From the cell containing the given text, extract its center point as [x, y] coordinate. 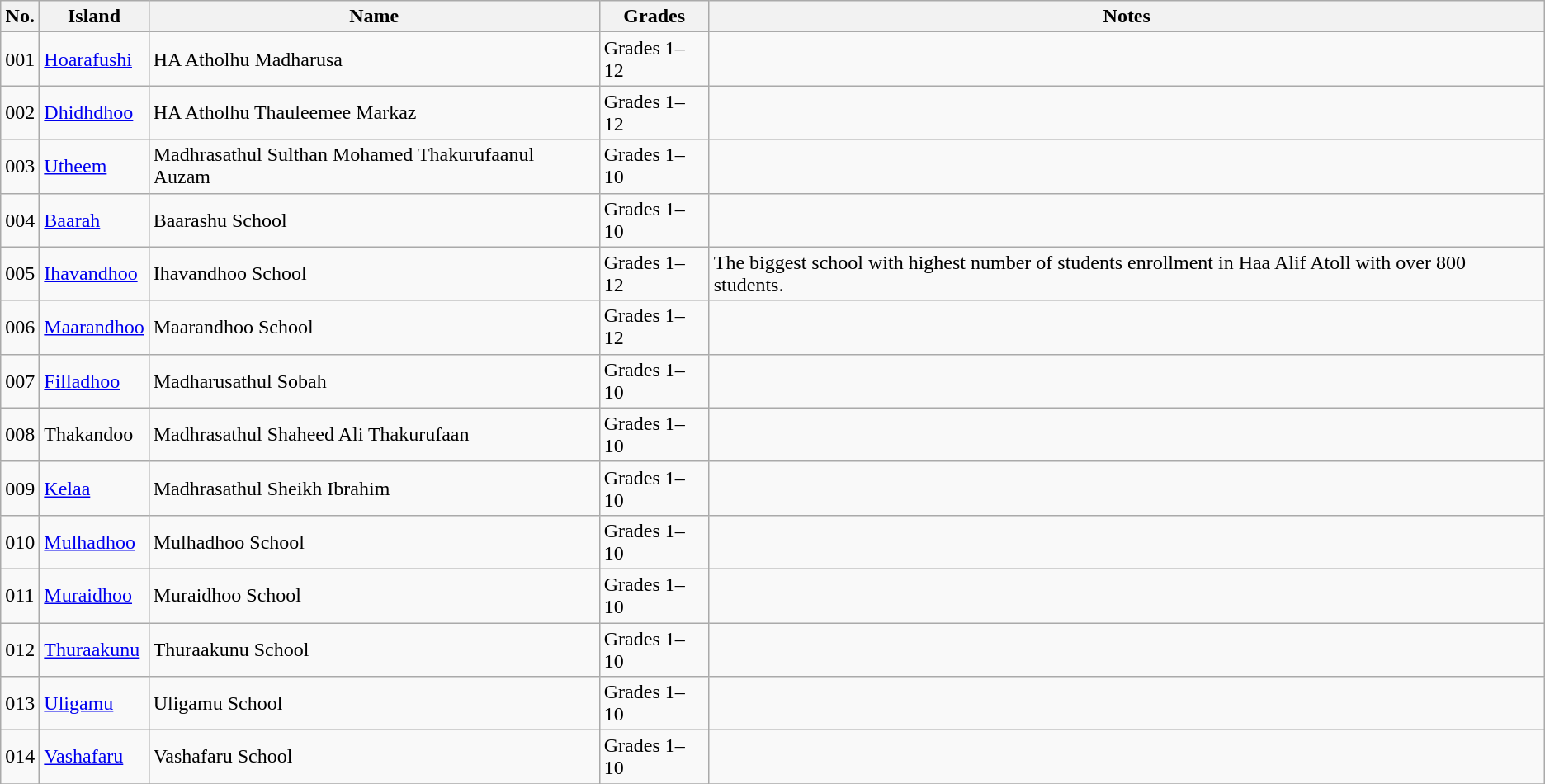
Muraidhoo School [374, 596]
Mulhadhoo [94, 541]
007 [20, 381]
Vashafaru School [374, 758]
Uligamu [94, 703]
002 [20, 112]
005 [20, 274]
Name [374, 17]
004 [20, 220]
013 [20, 703]
Utheem [94, 167]
Island [94, 17]
Madhrasathul Shaheed Ali Thakurufaan [374, 434]
HA Atholhu Thauleemee Markaz [374, 112]
010 [20, 541]
Madharusathul Sobah [374, 381]
Baarashu School [374, 220]
Notes [1127, 17]
006 [20, 327]
Thuraakunu School [374, 649]
014 [20, 758]
Grades [654, 17]
Maarandhoo School [374, 327]
Hoarafushi [94, 59]
Kelaa [94, 489]
The biggest school with highest number of students enrollment in Haa Alif Atoll with over 800 students. [1127, 274]
Madhrasathul Sheikh Ibrahim [374, 489]
Madhrasathul Sulthan Mohamed Thakurufaanul Auzam [374, 167]
Mulhadhoo School [374, 541]
Thakandoo [94, 434]
012 [20, 649]
No. [20, 17]
001 [20, 59]
Baarah [94, 220]
003 [20, 167]
Maarandhoo [94, 327]
Thuraakunu [94, 649]
008 [20, 434]
HA Atholhu Madharusa [374, 59]
Ihavandhoo School [374, 274]
Ihavandhoo [94, 274]
Vashafaru [94, 758]
Muraidhoo [94, 596]
009 [20, 489]
011 [20, 596]
Uligamu School [374, 703]
Filladhoo [94, 381]
Dhidhdhoo [94, 112]
